For the text-containing cell, return its midpoint in (x, y) coordinate format. 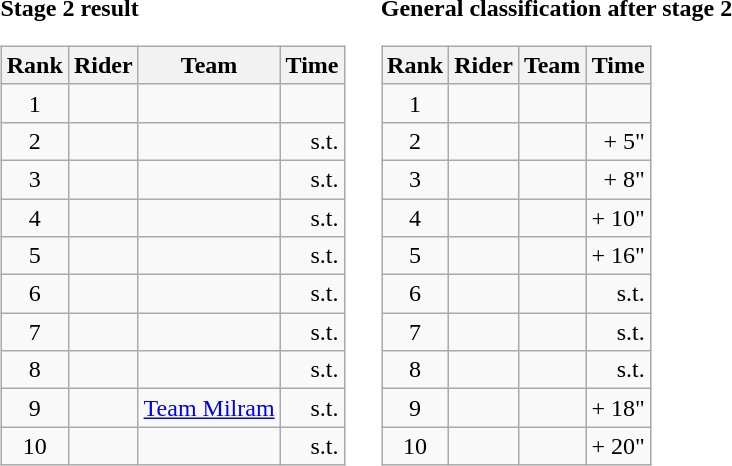
+ 16" (618, 256)
+ 8" (618, 179)
+ 18" (618, 408)
+ 5" (618, 141)
Team Milram (209, 408)
+ 20" (618, 446)
+ 10" (618, 217)
